Detect which cell encompasses the target text, then output its [x, y] center coordinate. 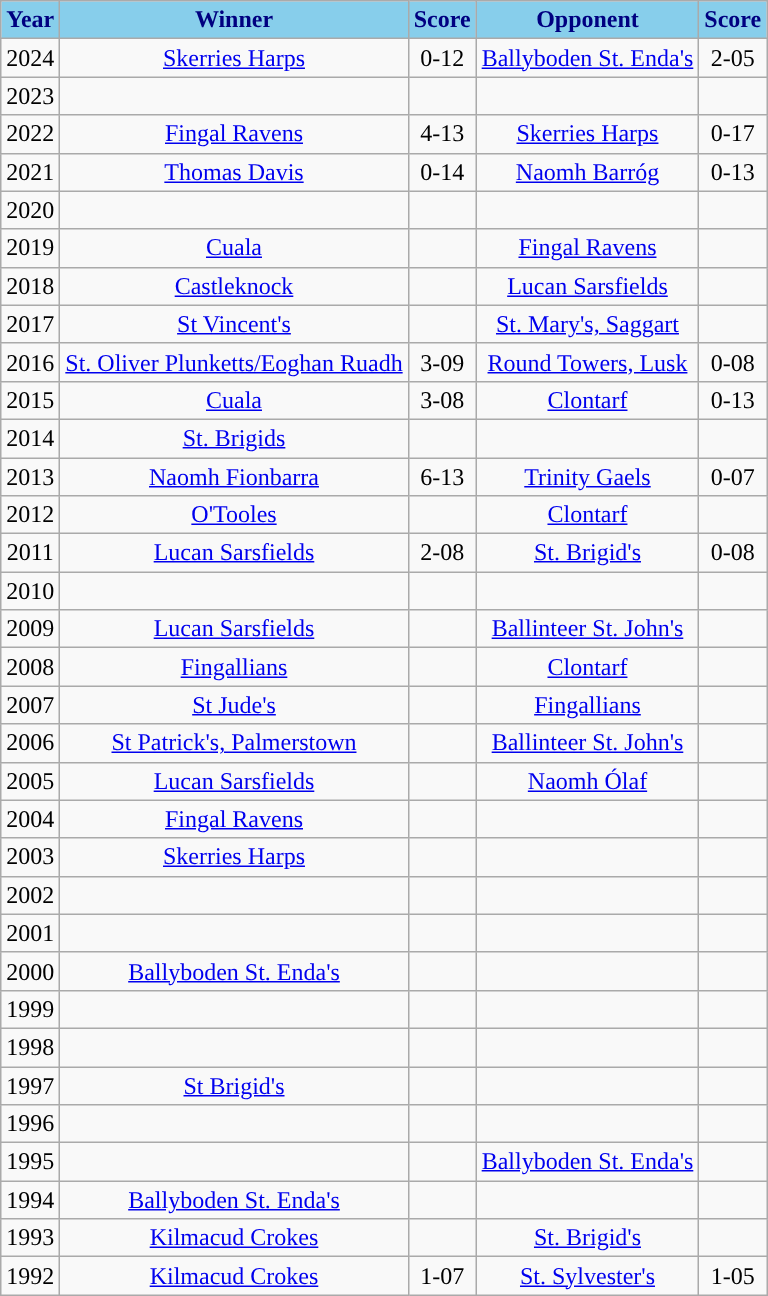
2020 [30, 210]
St Jude's [234, 705]
1-05 [733, 1276]
1992 [30, 1276]
2014 [30, 438]
2023 [30, 96]
O'Tooles [234, 515]
1996 [30, 1124]
1-07 [442, 1276]
St Brigid's [234, 1085]
Year [30, 20]
St. Mary's, Saggart [588, 324]
1997 [30, 1085]
2006 [30, 743]
2012 [30, 515]
2015 [30, 400]
2024 [30, 58]
2005 [30, 781]
2000 [30, 971]
Winner [234, 20]
Thomas Davis [234, 172]
2003 [30, 857]
2008 [30, 667]
St. Oliver Plunketts/Eoghan Ruadh [234, 362]
2017 [30, 324]
1999 [30, 1009]
Trinity Gaels [588, 477]
Opponent [588, 20]
Naomh Fionbarra [234, 477]
2009 [30, 629]
2007 [30, 705]
3-08 [442, 400]
Round Towers, Lusk [588, 362]
2004 [30, 819]
Naomh Ólaf [588, 781]
6-13 [442, 477]
St Patrick's, Palmerstown [234, 743]
St. Sylvester's [588, 1276]
2011 [30, 553]
2019 [30, 248]
4-13 [442, 134]
2-08 [442, 553]
Castleknock [234, 286]
2022 [30, 134]
0-12 [442, 58]
2-05 [733, 58]
3-09 [442, 362]
2001 [30, 933]
0-17 [733, 134]
1993 [30, 1238]
0-14 [442, 172]
St. Brigids [234, 438]
2010 [30, 591]
0-07 [733, 477]
1994 [30, 1200]
1995 [30, 1162]
St Vincent's [234, 324]
2013 [30, 477]
1998 [30, 1047]
Naomh Barróg [588, 172]
2018 [30, 286]
2016 [30, 362]
2002 [30, 895]
2021 [30, 172]
